Locate the cell with the specified text and output its (x, y) center coordinate. 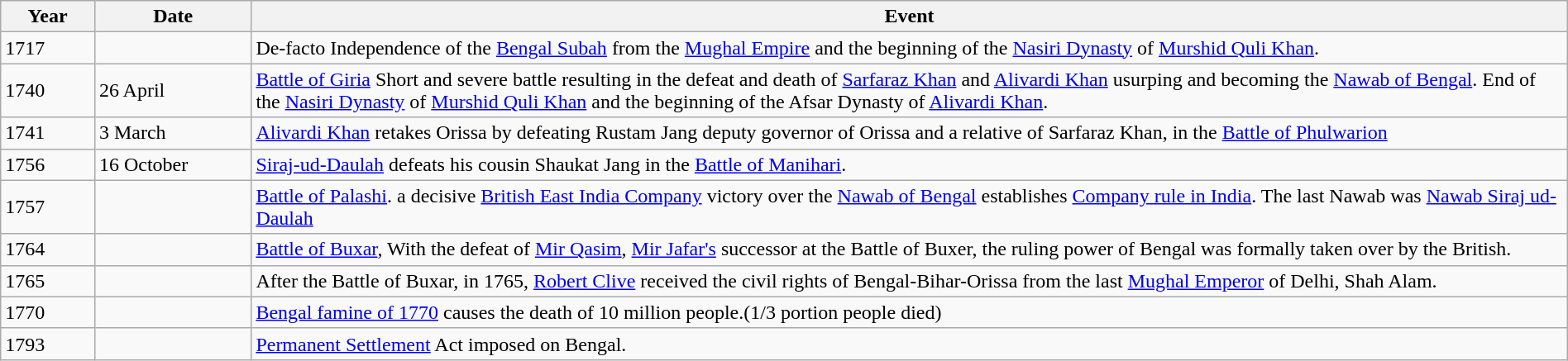
Bengal famine of 1770 causes the death of 10 million people.(1/3 portion people died) (910, 312)
1717 (48, 48)
26 April (172, 91)
After the Battle of Buxar, in 1765, Robert Clive received the civil rights of Bengal-Bihar-Orissa from the last Mughal Emperor of Delhi, Shah Alam. (910, 281)
De-facto Independence of the Bengal Subah from the Mughal Empire and the beginning of the Nasiri Dynasty of Murshid Quli Khan. (910, 48)
1764 (48, 249)
Alivardi Khan retakes Orissa by defeating Rustam Jang deputy governor of Orissa and a relative of Sarfaraz Khan, in the Battle of Phulwarion (910, 133)
Permanent Settlement Act imposed on Bengal. (910, 344)
Siraj-ud-Daulah defeats his cousin Shaukat Jang in the Battle of Manihari. (910, 164)
Event (910, 17)
1756 (48, 164)
1793 (48, 344)
1765 (48, 281)
Date (172, 17)
1770 (48, 312)
1741 (48, 133)
1740 (48, 91)
Year (48, 17)
1757 (48, 207)
3 March (172, 133)
16 October (172, 164)
